Output the [x, y] coordinate of the center of the cell containing the given text.  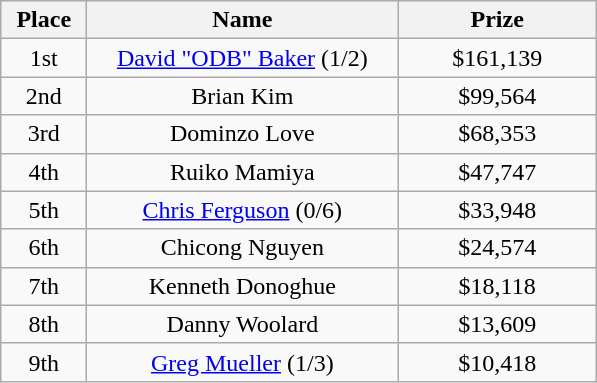
9th [44, 362]
David "ODB" Baker (1/2) [242, 58]
Prize [498, 20]
$33,948 [498, 210]
Greg Mueller (1/3) [242, 362]
Brian Kim [242, 96]
8th [44, 324]
1st [44, 58]
$161,139 [498, 58]
Place [44, 20]
$13,609 [498, 324]
6th [44, 248]
Dominzo Love [242, 134]
5th [44, 210]
Chris Ferguson (0/6) [242, 210]
$18,118 [498, 286]
$68,353 [498, 134]
3rd [44, 134]
$24,574 [498, 248]
Danny Woolard [242, 324]
$10,418 [498, 362]
2nd [44, 96]
$99,564 [498, 96]
4th [44, 172]
7th [44, 286]
$47,747 [498, 172]
Kenneth Donoghue [242, 286]
Name [242, 20]
Chicong Nguyen [242, 248]
Ruiko Mamiya [242, 172]
